Locate the cell with the specified text and output its [x, y] center coordinate. 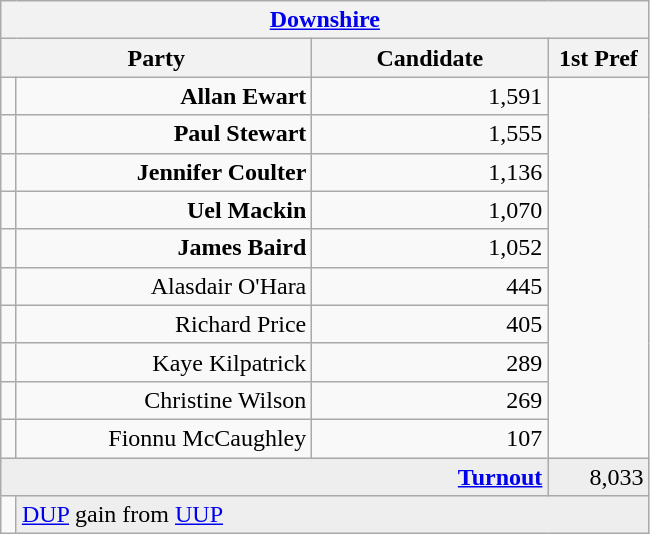
DUP gain from UUP [332, 515]
Candidate [430, 58]
Party [156, 58]
1,591 [430, 96]
107 [430, 438]
Paul Stewart [164, 134]
1,070 [430, 210]
James Baird [164, 248]
Richard Price [164, 324]
Downshire [325, 20]
1,052 [430, 248]
8,033 [598, 477]
Fionnu McCaughley [164, 438]
269 [430, 400]
Uel Mackin [164, 210]
Turnout [274, 477]
Allan Ewart [164, 96]
Kaye Kilpatrick [164, 362]
445 [430, 286]
Alasdair O'Hara [164, 286]
1,555 [430, 134]
1st Pref [598, 58]
289 [430, 362]
Christine Wilson [164, 400]
405 [430, 324]
1,136 [430, 172]
Jennifer Coulter [164, 172]
